Return the [x, y] coordinate for the center point of the cell that contains the specified text.  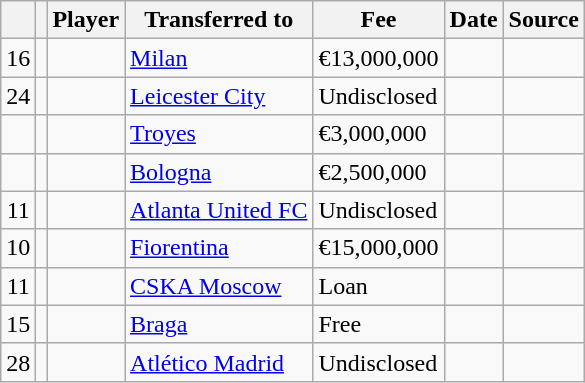
Player [86, 20]
Date [474, 20]
€13,000,000 [378, 58]
Source [544, 20]
24 [18, 96]
Braga [219, 324]
10 [18, 248]
CSKA Moscow [219, 286]
€3,000,000 [378, 134]
€15,000,000 [378, 248]
Loan [378, 286]
16 [18, 58]
Milan [219, 58]
Free [378, 324]
Bologna [219, 172]
Troyes [219, 134]
Fee [378, 20]
15 [18, 324]
Atlanta United FC [219, 210]
Transferred to [219, 20]
Atlético Madrid [219, 362]
€2,500,000 [378, 172]
Fiorentina [219, 248]
Leicester City [219, 96]
28 [18, 362]
